Locate the cell with the specified text and output its (x, y) center coordinate. 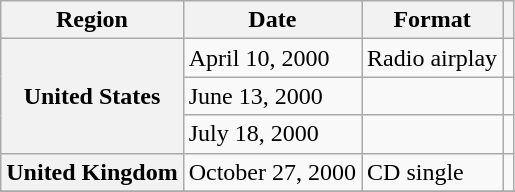
United States (92, 96)
June 13, 2000 (272, 96)
Format (432, 20)
CD single (432, 172)
Radio airplay (432, 58)
United Kingdom (92, 172)
October 27, 2000 (272, 172)
Region (92, 20)
July 18, 2000 (272, 134)
Date (272, 20)
April 10, 2000 (272, 58)
